Extract the [x, y] coordinate from the center of the cell holding the provided text.  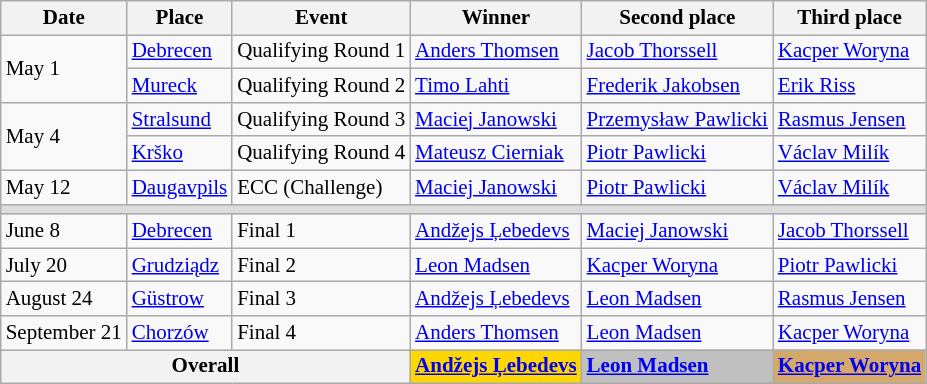
Qualifying Round 3 [321, 119]
Erik Riss [850, 86]
Winner [496, 18]
August 24 [64, 299]
Second place [678, 18]
Przemysław Pawlicki [678, 119]
Chorzów [180, 333]
September 21 [64, 333]
Event [321, 18]
Third place [850, 18]
Qualifying Round 1 [321, 52]
Grudziądz [180, 265]
Final 1 [321, 231]
Timo Lahti [496, 86]
Qualifying Round 2 [321, 86]
Final 4 [321, 333]
Qualifying Round 4 [321, 153]
Date [64, 18]
Mateusz Cierniak [496, 153]
May 12 [64, 187]
Stralsund [180, 119]
May 4 [64, 136]
Krško [180, 153]
Daugavpils [180, 187]
Mureck [180, 86]
Final 3 [321, 299]
July 20 [64, 265]
Overall [206, 367]
Frederik Jakobsen [678, 86]
ECC (Challenge) [321, 187]
Güstrow [180, 299]
Final 2 [321, 265]
June 8 [64, 231]
Place [180, 18]
May 1 [64, 69]
